For the text-containing cell, return its midpoint in (X, Y) coordinate format. 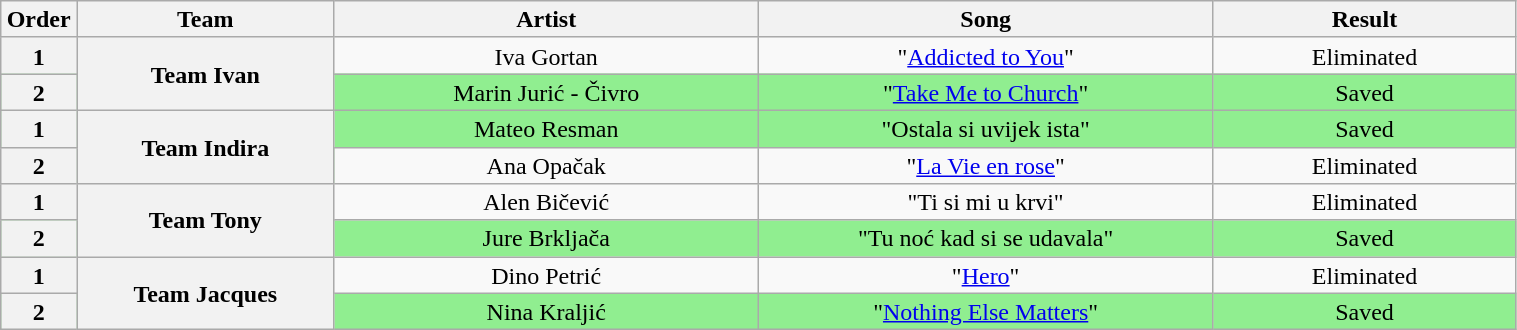
"Ostala si uvijek ista" (986, 128)
Team Jacques (205, 294)
Song (986, 20)
Team Tony (205, 220)
"Ti si mi u krvi" (986, 202)
Order (39, 20)
"Take Me to Church" (986, 92)
Dino Petrić (546, 276)
Iva Gortan (546, 56)
Team Indira (205, 146)
Nina Kraljić (546, 312)
"La Vie en rose" (986, 166)
Ana Opačak (546, 166)
Mateo Resman (546, 128)
"Nothing Else Matters" (986, 312)
Jure Brkljača (546, 238)
Team (205, 20)
Result (1364, 20)
Marin Jurić - Čivro (546, 92)
Team Ivan (205, 74)
"Tu noć kad si se udavala" (986, 238)
"Addicted to You" (986, 56)
"Hero" (986, 276)
Alen Bičević (546, 202)
Artist (546, 20)
